Scan for the cell matching the given text and deliver its [X, Y] coordinate at center. 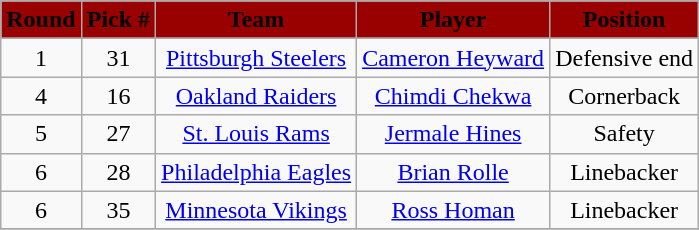
1 [41, 58]
Oakland Raiders [256, 96]
Team [256, 20]
Position [624, 20]
Player [454, 20]
Brian Rolle [454, 172]
Cornerback [624, 96]
Philadelphia Eagles [256, 172]
35 [118, 210]
5 [41, 134]
Safety [624, 134]
27 [118, 134]
16 [118, 96]
St. Louis Rams [256, 134]
31 [118, 58]
Cameron Heyward [454, 58]
Defensive end [624, 58]
Jermale Hines [454, 134]
Pittsburgh Steelers [256, 58]
28 [118, 172]
Ross Homan [454, 210]
Chimdi Chekwa [454, 96]
Round [41, 20]
4 [41, 96]
Pick # [118, 20]
Minnesota Vikings [256, 210]
